Detect which cell encompasses the target text, then output its (x, y) center coordinate. 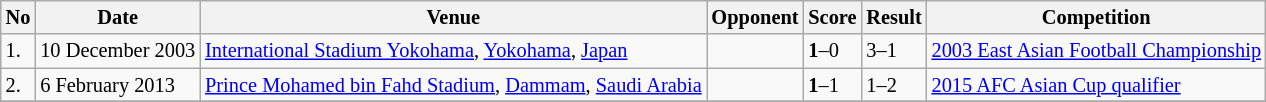
No (18, 17)
Venue (453, 17)
Result (894, 17)
1. (18, 51)
Date (118, 17)
1–1 (832, 85)
2015 AFC Asian Cup qualifier (1096, 85)
Competition (1096, 17)
10 December 2003 (118, 51)
3–1 (894, 51)
2. (18, 85)
6 February 2013 (118, 85)
1–0 (832, 51)
Score (832, 17)
Opponent (756, 17)
Prince Mohamed bin Fahd Stadium, Dammam, Saudi Arabia (453, 85)
1–2 (894, 85)
International Stadium Yokohama, Yokohama, Japan (453, 51)
2003 East Asian Football Championship (1096, 51)
